Return the (X, Y) coordinate for the center point of the cell that contains the specified text.  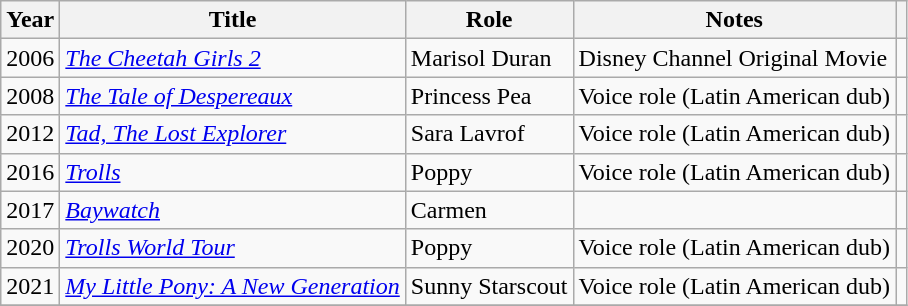
2012 (30, 134)
2017 (30, 210)
2008 (30, 96)
Title (232, 20)
Notes (734, 20)
My Little Pony: A New Generation (232, 286)
2016 (30, 172)
The Cheetah Girls 2 (232, 58)
2006 (30, 58)
Year (30, 20)
Role (489, 20)
Carmen (489, 210)
Marisol Duran (489, 58)
Sara Lavrof (489, 134)
Tad, The Lost Explorer (232, 134)
Sunny Starscout (489, 286)
2021 (30, 286)
Trolls World Tour (232, 248)
Baywatch (232, 210)
2020 (30, 248)
Disney Channel Original Movie (734, 58)
The Tale of Despereaux (232, 96)
Trolls (232, 172)
Princess Pea (489, 96)
